Locate the cell with the specified text and output its [x, y] center coordinate. 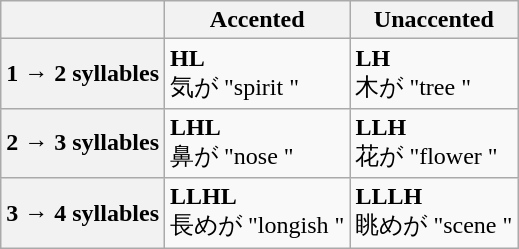
1 → 2 syllables [83, 74]
LLH花が "flower " [434, 143]
LH木が "tree " [434, 74]
HL気が "spirit " [258, 74]
Accented [258, 20]
Unaccented [434, 20]
LLHL長めが "longish " [258, 213]
3 → 4 syllables [83, 213]
LHL鼻が "nose " [258, 143]
LLLH眺めが "scene " [434, 213]
2 → 3 syllables [83, 143]
